Extract the [X, Y] coordinate from the center of the cell holding the provided text.  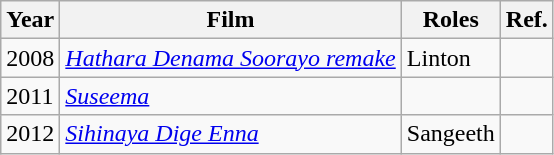
Film [230, 20]
Roles [450, 20]
2008 [30, 58]
Suseema [230, 96]
2011 [30, 96]
Sihinaya Dige Enna [230, 134]
2012 [30, 134]
Year [30, 20]
Sangeeth [450, 134]
Linton [450, 58]
Hathara Denama Soorayo remake [230, 58]
Ref. [526, 20]
